Capture the cell that displays the provided text and extract its (X, Y) central coordinate. 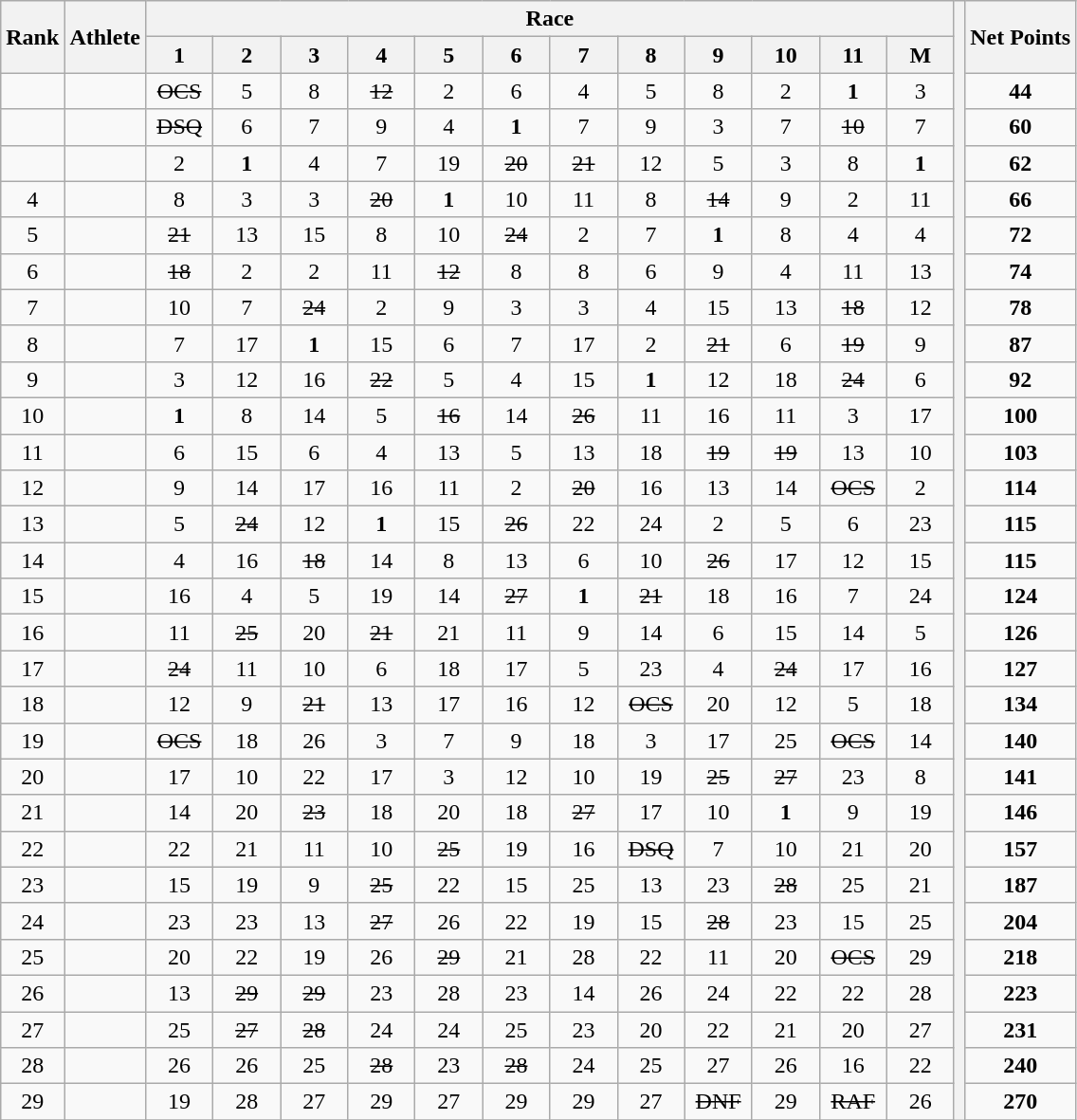
127 (1020, 669)
270 (1020, 1102)
124 (1020, 597)
187 (1020, 885)
204 (1020, 921)
62 (1020, 163)
87 (1020, 343)
114 (1020, 488)
DNF (719, 1102)
Race (550, 19)
Rank (32, 37)
Athlete (105, 37)
72 (1020, 235)
78 (1020, 307)
Net Points (1020, 37)
66 (1020, 199)
141 (1020, 777)
100 (1020, 415)
218 (1020, 957)
240 (1020, 1066)
126 (1020, 633)
146 (1020, 813)
134 (1020, 705)
92 (1020, 379)
60 (1020, 127)
223 (1020, 993)
103 (1020, 452)
140 (1020, 741)
44 (1020, 91)
RAF (853, 1102)
231 (1020, 1029)
74 (1020, 271)
M (920, 55)
157 (1020, 849)
